From the cell containing the given text, extract its center point as (X, Y) coordinate. 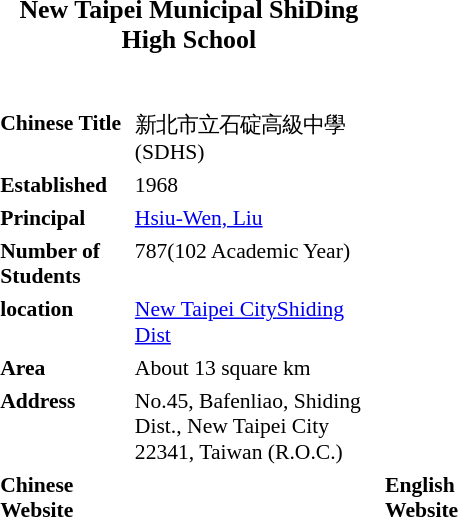
1968 (256, 184)
Hsiu-Wen, Liu (256, 217)
New Taipei CityShiding Dist (256, 322)
新北市立石碇高級中學(SDHS) (256, 138)
About 13 square km (256, 367)
No.45, Bafenliao, Shiding Dist., New Taipei City 22341, Taiwan (R.O.C.) (256, 426)
787(102 Academic Year) (256, 263)
